For the text-containing cell, return its midpoint in (x, y) coordinate format. 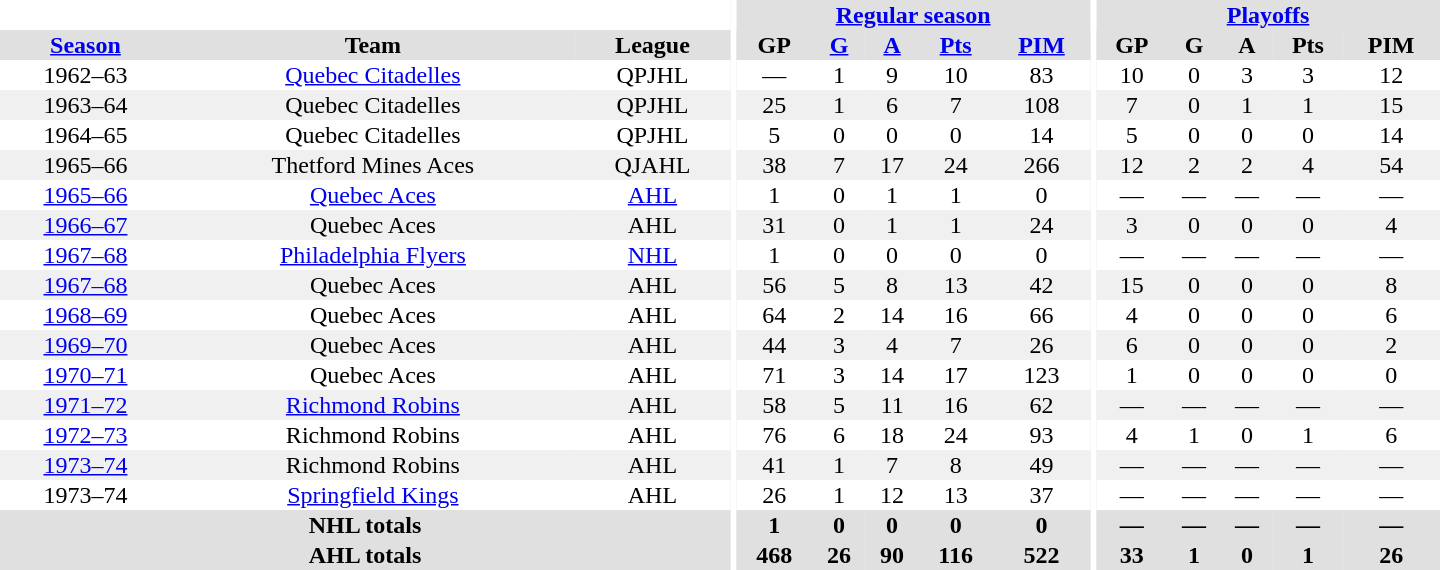
Springfield Kings (373, 495)
56 (774, 285)
1970–71 (86, 375)
49 (1042, 465)
QJAHL (652, 165)
54 (1391, 165)
1962–63 (86, 75)
522 (1042, 555)
83 (1042, 75)
NHL totals (365, 525)
42 (1042, 285)
76 (774, 435)
38 (774, 165)
Regular season (913, 15)
1964–65 (86, 135)
NHL (652, 255)
44 (774, 345)
18 (892, 435)
62 (1042, 405)
Philadelphia Flyers (373, 255)
1968–69 (86, 315)
90 (892, 555)
1966–67 (86, 225)
9 (892, 75)
AHL totals (365, 555)
468 (774, 555)
Team (373, 45)
League (652, 45)
1971–72 (86, 405)
266 (1042, 165)
1969–70 (86, 345)
116 (956, 555)
25 (774, 105)
64 (774, 315)
37 (1042, 495)
1963–64 (86, 105)
58 (774, 405)
11 (892, 405)
71 (774, 375)
Season (86, 45)
108 (1042, 105)
1972–73 (86, 435)
33 (1132, 555)
Playoffs (1268, 15)
31 (774, 225)
66 (1042, 315)
123 (1042, 375)
41 (774, 465)
Thetford Mines Aces (373, 165)
93 (1042, 435)
